Capture the cell that displays the provided text and extract its [X, Y] central coordinate. 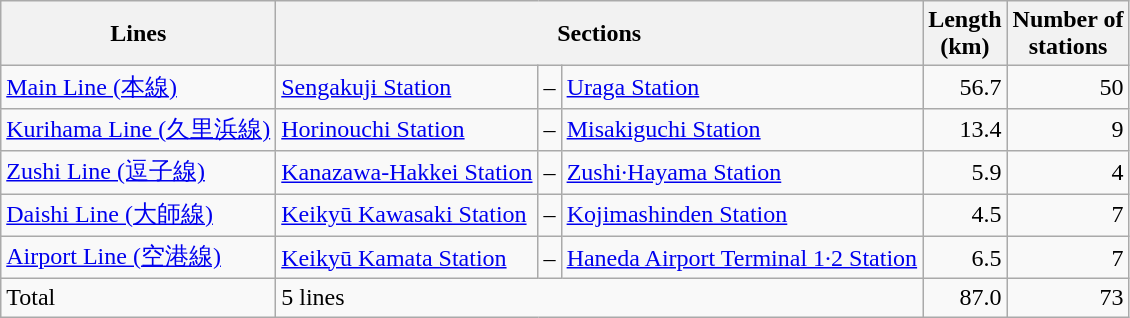
Keikyū Kamata Station [407, 258]
Airport Line (空港線) [138, 258]
5.9 [965, 172]
Sengakuji Station [407, 88]
56.7 [965, 88]
6.5 [965, 258]
Main Line (本線) [138, 88]
9 [1068, 130]
Zushi·Hayama Station [742, 172]
13.4 [965, 130]
87.0 [965, 298]
Sections [600, 34]
Lines [138, 34]
Horinouchi Station [407, 130]
Haneda Airport Terminal 1·2 Station [742, 258]
Uraga Station [742, 88]
Number ofstations [1068, 34]
Kanazawa-Hakkei Station [407, 172]
4.5 [965, 216]
Keikyū Kawasaki Station [407, 216]
4 [1068, 172]
Misakiguchi Station [742, 130]
50 [1068, 88]
Kurihama Line (久里浜線) [138, 130]
Total [138, 298]
Zushi Line (逗子線) [138, 172]
73 [1068, 298]
Length(km) [965, 34]
5 lines [600, 298]
Daishi Line (大師線) [138, 216]
Kojimashinden Station [742, 216]
